Extract the (x, y) coordinate from the center of the cell holding the provided text.  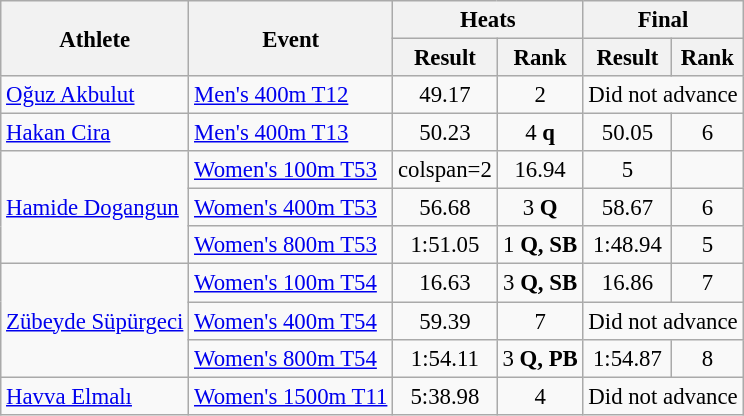
16.94 (540, 170)
colspan=2 (445, 170)
1 Q, SB (540, 245)
1:54.11 (445, 358)
Athlete (95, 38)
1:54.87 (628, 358)
Women's 400m T53 (291, 208)
Women's 1500m T11 (291, 396)
4 q (540, 133)
1:51.05 (445, 245)
58.67 (628, 208)
8 (708, 358)
Men's 400m T12 (291, 95)
4 (540, 396)
56.68 (445, 208)
Oğuz Akbulut (95, 95)
Hamide Dogangun (95, 208)
Havva Elmalı (95, 396)
3 Q (540, 208)
16.86 (628, 283)
Men's 400m T13 (291, 133)
Final (663, 20)
3 Q, SB (540, 283)
Event (291, 38)
Heats (488, 20)
3 Q, PB (540, 358)
Women's 800m T53 (291, 245)
Women's 100m T54 (291, 283)
5:38.98 (445, 396)
Women's 400m T54 (291, 321)
2 (540, 95)
Women's 800m T54 (291, 358)
50.23 (445, 133)
1:48.94 (628, 245)
50.05 (628, 133)
49.17 (445, 95)
Hakan Cira (95, 133)
Zübeyde Süpürgeci (95, 320)
16.63 (445, 283)
Women's 100m T53 (291, 170)
59.39 (445, 321)
